Locate the cell with the specified text and output its [X, Y] center coordinate. 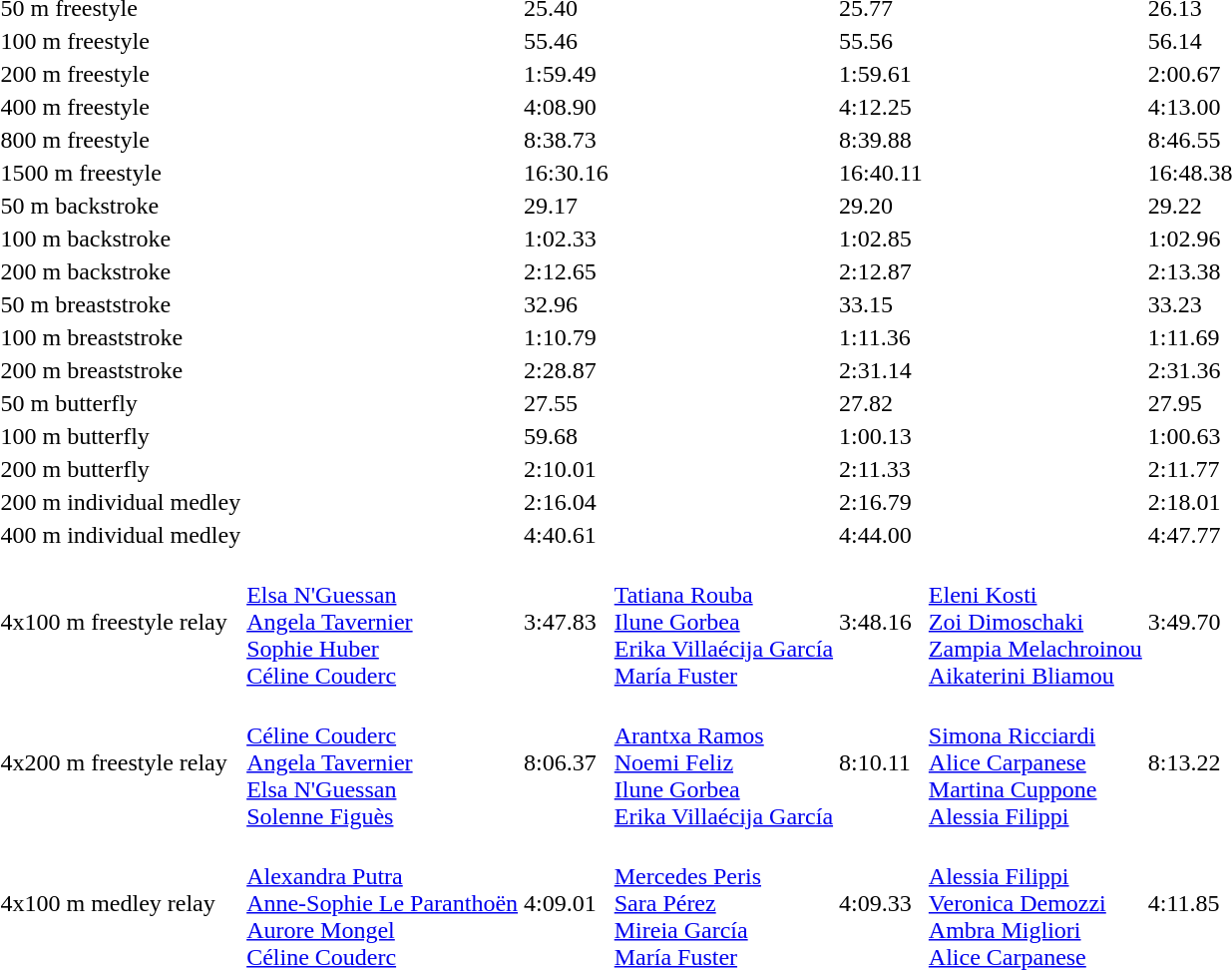
2:31.14 [882, 370]
Tatiana RoubaIlune GorbeaErika Villaécija GarcíaMaría Fuster [723, 622]
33.15 [882, 304]
2:12.87 [882, 271]
2:16.79 [882, 502]
55.46 [567, 41]
8:06.37 [567, 762]
8:38.73 [567, 140]
1:11.36 [882, 337]
1:02.33 [567, 239]
4:44.00 [882, 535]
Arantxa RamosNoemi FelizIlune GorbeaErika Villaécija García [723, 762]
4:08.90 [567, 107]
2:28.87 [567, 370]
3:48.16 [882, 622]
3:47.83 [567, 622]
1:59.49 [567, 74]
32.96 [567, 304]
Céline CoudercAngela TavernierElsa N'GuessanSolenne Figuès [383, 762]
2:16.04 [567, 502]
2:11.33 [882, 469]
1:59.61 [882, 74]
29.17 [567, 206]
27.82 [882, 403]
Eleni KostiZoi DimoschakiZampia MelachroinouAikaterini Bliamou [1035, 622]
1:10.79 [567, 337]
2:10.01 [567, 469]
2:12.65 [567, 271]
4:40.61 [567, 535]
16:30.16 [567, 173]
Simona RicciardiAlice CarpaneseMartina CupponeAlessia Filippi [1035, 762]
8:10.11 [882, 762]
16:40.11 [882, 173]
4:12.25 [882, 107]
27.55 [567, 403]
1:00.13 [882, 436]
Elsa N'Guessan Angela Tavernier Sophie Huber Céline Couderc [383, 622]
1:02.85 [882, 239]
59.68 [567, 436]
29.20 [882, 206]
55.56 [882, 41]
8:39.88 [882, 140]
